Return (x, y) of the center of cell containing provided text 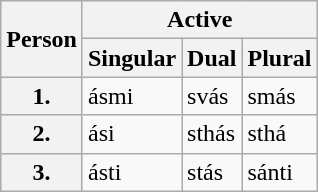
Singular (132, 58)
Dual (212, 58)
ási (132, 134)
2. (42, 134)
svás (212, 96)
Active (200, 20)
1. (42, 96)
sthás (212, 134)
stás (212, 172)
ásmi (132, 96)
sthá (280, 134)
Plural (280, 58)
3. (42, 172)
Person (42, 39)
sánti (280, 172)
smás (280, 96)
ásti (132, 172)
